Provide the [x, y] coordinate of the cell's center where the given text is located.  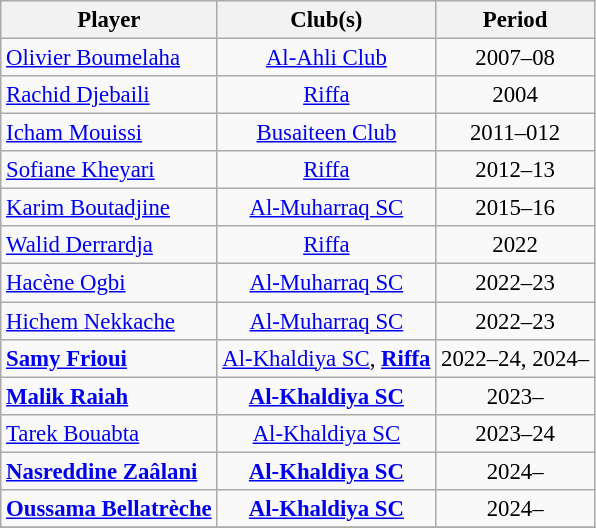
Sofiane Kheyari [109, 170]
Al-Khaldiya SC, Riffa [326, 358]
2011–012 [516, 133]
Nasreddine Zaâlani [109, 471]
2015–16 [516, 208]
2012–13 [516, 170]
Walid Derrardja [109, 245]
2022 [516, 245]
Olivier Boumelaha [109, 58]
2004 [516, 95]
Al-Ahli Club [326, 58]
Karim Boutadjine [109, 208]
2023– [516, 396]
Oussama Bellatrèche [109, 509]
Hacène Ogbi [109, 283]
Samy Frioui [109, 358]
Hichem Nekkache [109, 321]
Player [109, 20]
2023–24 [516, 433]
Busaiteen Club [326, 133]
Period [516, 20]
Club(s) [326, 20]
2007–08 [516, 58]
Icham Mouissi [109, 133]
Malik Raiah [109, 396]
2022–24, 2024– [516, 358]
Rachid Djebaili [109, 95]
Tarek Bouabta [109, 433]
